Extract the [X, Y] coordinate from the center of the cell holding the provided text.  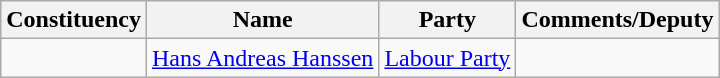
Labour Party [448, 58]
Comments/Deputy [618, 20]
Constituency [74, 20]
Party [448, 20]
Name [262, 20]
Hans Andreas Hanssen [262, 58]
